From the cell containing the given text, extract its center point as (x, y) coordinate. 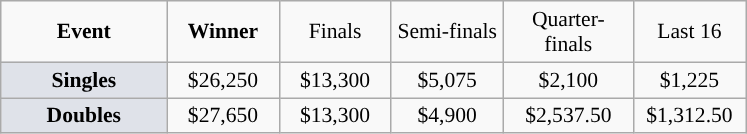
Semi-finals (447, 32)
$4,900 (447, 116)
$26,250 (223, 80)
Winner (223, 32)
Last 16 (689, 32)
Quarter-finals (568, 32)
$1,312.50 (689, 116)
$27,650 (223, 116)
Singles (84, 80)
$2,100 (568, 80)
Event (84, 32)
$2,537.50 (568, 116)
$1,225 (689, 80)
Finals (335, 32)
Doubles (84, 116)
$5,075 (447, 80)
